From the cell containing the given text, extract its center point as (X, Y) coordinate. 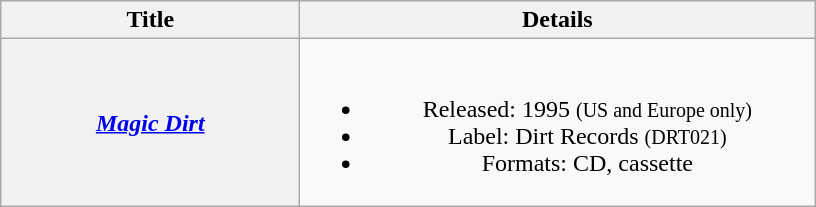
Title (150, 20)
Details (558, 20)
Released: 1995 (US and Europe only)Label: Dirt Records (DRT021)Formats: CD, cassette (558, 122)
Magic Dirt (150, 122)
